Locate the cell with the specified text and output its [x, y] center coordinate. 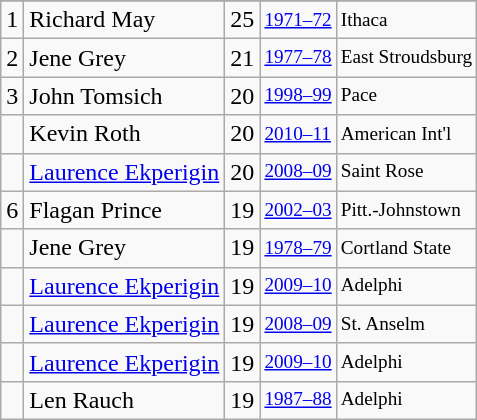
2010–11 [298, 134]
American Int'l [406, 134]
1971–72 [298, 20]
1 [12, 20]
2002–03 [298, 210]
East Stroudsburg [406, 58]
2 [12, 58]
6 [12, 210]
St. Anselm [406, 324]
3 [12, 96]
25 [242, 20]
Saint Rose [406, 172]
1987–88 [298, 400]
Kevin Roth [124, 134]
21 [242, 58]
Len Rauch [124, 400]
1977–78 [298, 58]
Flagan Prince [124, 210]
John Tomsich [124, 96]
Richard May [124, 20]
1998–99 [298, 96]
1978–79 [298, 248]
Pace [406, 96]
Pitt.-Johnstown [406, 210]
Cortland State [406, 248]
Ithaca [406, 20]
